Detect which cell encompasses the target text, then output its [X, Y] center coordinate. 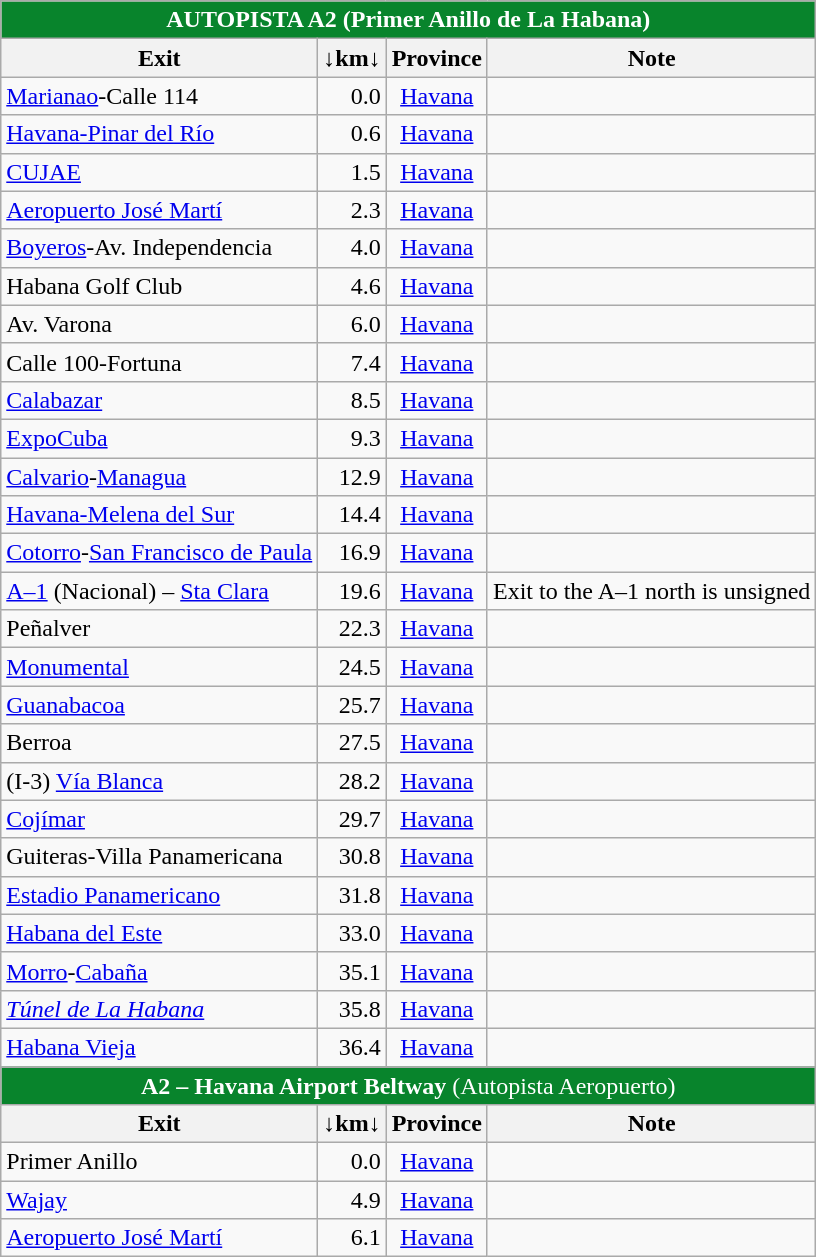
27.5 [352, 743]
Havana-Pinar del Río [160, 134]
Túnel de La Habana [160, 1009]
Berroa [160, 743]
Guanabacoa [160, 705]
14.4 [352, 515]
Havana-Melena del Sur [160, 515]
7.4 [352, 362]
AUTOPISTA A2 (Primer Anillo de La Habana) [408, 20]
6.1 [352, 1238]
16.9 [352, 553]
Boyeros-Av. Independencia [160, 248]
1.5 [352, 172]
Peñalver [160, 629]
Habana del Este [160, 933]
4.9 [352, 1200]
29.7 [352, 819]
Morro-Cabaña [160, 971]
Guiteras-Villa Panamericana [160, 857]
A2 – Havana Airport Beltway (Autopista Aeropuerto) [408, 1085]
6.0 [352, 324]
Primer Anillo [160, 1162]
Exit to the A–1 north is unsigned [651, 591]
25.7 [352, 705]
22.3 [352, 629]
36.4 [352, 1047]
31.8 [352, 895]
33.0 [352, 933]
0.6 [352, 134]
Cotorro-San Francisco de Paula [160, 553]
ExpoCuba [160, 438]
35.1 [352, 971]
9.3 [352, 438]
28.2 [352, 781]
4.0 [352, 248]
19.6 [352, 591]
Wajay [160, 1200]
CUJAE [160, 172]
A–1 (Nacional) – Sta Clara [160, 591]
Cojímar [160, 819]
Calle 100-Fortuna [160, 362]
Marianao-Calle 114 [160, 96]
4.6 [352, 286]
Habana Vieja [160, 1047]
Calabazar [160, 400]
(I-3) Vía Blanca [160, 781]
35.8 [352, 1009]
Estadio Panamericano [160, 895]
8.5 [352, 400]
2.3 [352, 210]
Monumental [160, 667]
12.9 [352, 477]
Habana Golf Club [160, 286]
24.5 [352, 667]
30.8 [352, 857]
Calvario-Managua [160, 477]
Av. Varona [160, 324]
